Return the [x, y] coordinate for the center point of the cell that contains the specified text.  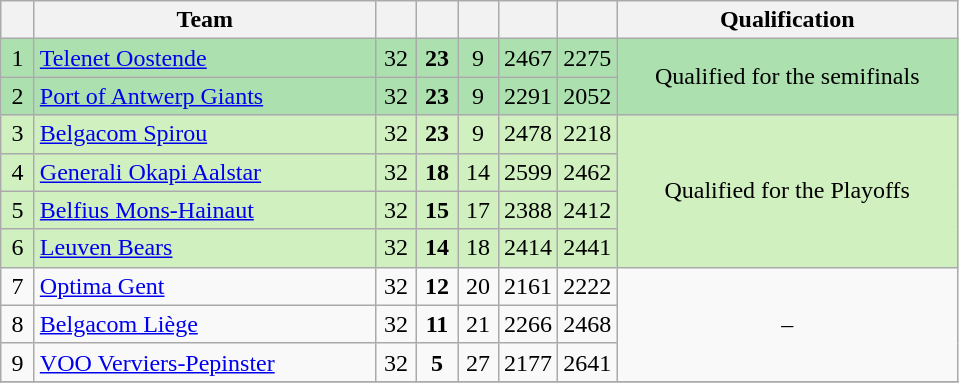
2467 [528, 58]
Port of Antwerp Giants [204, 96]
21 [478, 324]
Qualified for the semifinals [788, 77]
2161 [528, 286]
17 [478, 210]
VOO Verviers-Pepinster [204, 362]
Optima Gent [204, 286]
Telenet Oostende [204, 58]
2388 [528, 210]
11 [436, 324]
6 [18, 248]
Qualification [788, 20]
Leuven Bears [204, 248]
4 [18, 172]
– [788, 324]
2177 [528, 362]
Belgacom Spirou [204, 134]
2468 [588, 324]
3 [18, 134]
Team [204, 20]
2218 [588, 134]
2266 [528, 324]
7 [18, 286]
Belgacom Liège [204, 324]
2441 [588, 248]
2599 [528, 172]
20 [478, 286]
8 [18, 324]
2 [18, 96]
1 [18, 58]
Belfius Mons-Hainaut [204, 210]
27 [478, 362]
2462 [588, 172]
2275 [588, 58]
2641 [588, 362]
15 [436, 210]
12 [436, 286]
2478 [528, 134]
2291 [528, 96]
2412 [588, 210]
2052 [588, 96]
2222 [588, 286]
2414 [528, 248]
Generali Okapi Aalstar [204, 172]
Qualified for the Playoffs [788, 191]
